Scan for the cell matching the given text and deliver its [X, Y] coordinate at center. 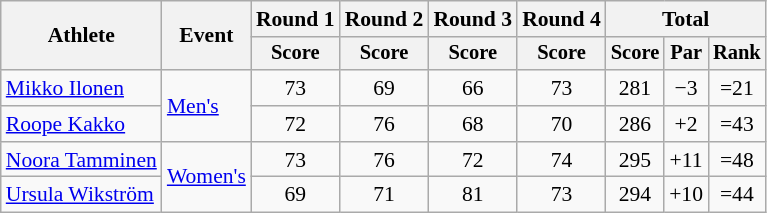
Men's [206, 106]
66 [472, 88]
+2 [686, 124]
Round 2 [384, 19]
81 [472, 195]
Rank [737, 54]
286 [635, 124]
−3 [686, 88]
=43 [737, 124]
Round 1 [296, 19]
Round 3 [472, 19]
Women's [206, 178]
Athlete [82, 36]
Total [686, 19]
294 [635, 195]
70 [562, 124]
Par [686, 54]
Event [206, 36]
Roope Kakko [82, 124]
295 [635, 160]
74 [562, 160]
Ursula Wikström [82, 195]
Noora Tamminen [82, 160]
Mikko Ilonen [82, 88]
+10 [686, 195]
281 [635, 88]
68 [472, 124]
=44 [737, 195]
Round 4 [562, 19]
71 [384, 195]
+11 [686, 160]
=48 [737, 160]
=21 [737, 88]
